Detect which cell encompasses the target text, then output its [x, y] center coordinate. 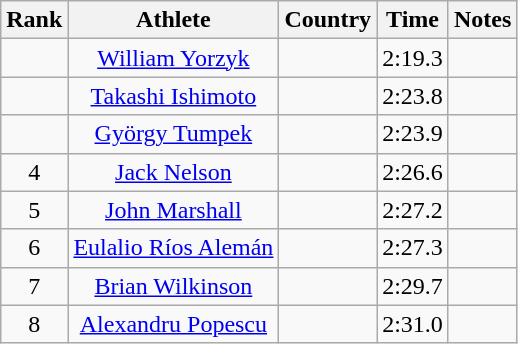
2:26.6 [413, 172]
8 [34, 324]
7 [34, 286]
Jack Nelson [174, 172]
2:29.7 [413, 286]
Takashi Ishimoto [174, 96]
2:23.9 [413, 134]
William Yorzyk [174, 58]
4 [34, 172]
Notes [482, 20]
Rank [34, 20]
Time [413, 20]
2:23.8 [413, 96]
Eulalio Ríos Alemán [174, 248]
Alexandru Popescu [174, 324]
2:27.2 [413, 210]
2:19.3 [413, 58]
2:27.3 [413, 248]
2:31.0 [413, 324]
6 [34, 248]
5 [34, 210]
György Tumpek [174, 134]
John Marshall [174, 210]
Athlete [174, 20]
Country [328, 20]
Brian Wilkinson [174, 286]
